Extract the [X, Y] coordinate from the center of the cell holding the provided text.  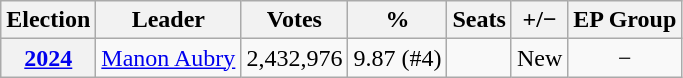
− [625, 58]
% [398, 20]
2,432,976 [294, 58]
Leader [168, 20]
New [539, 58]
Votes [294, 20]
Election [48, 20]
2024 [48, 58]
Manon Aubry [168, 58]
9.87 (#4) [398, 58]
EP Group [625, 20]
Seats [479, 20]
+/− [539, 20]
